From the cell containing the given text, extract its center point as [X, Y] coordinate. 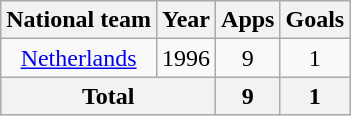
Total [108, 96]
Apps [248, 20]
Year [186, 20]
1996 [186, 58]
National team [79, 20]
Netherlands [79, 58]
Goals [315, 20]
